Return the [x, y] coordinate for the center point of the cell that contains the specified text.  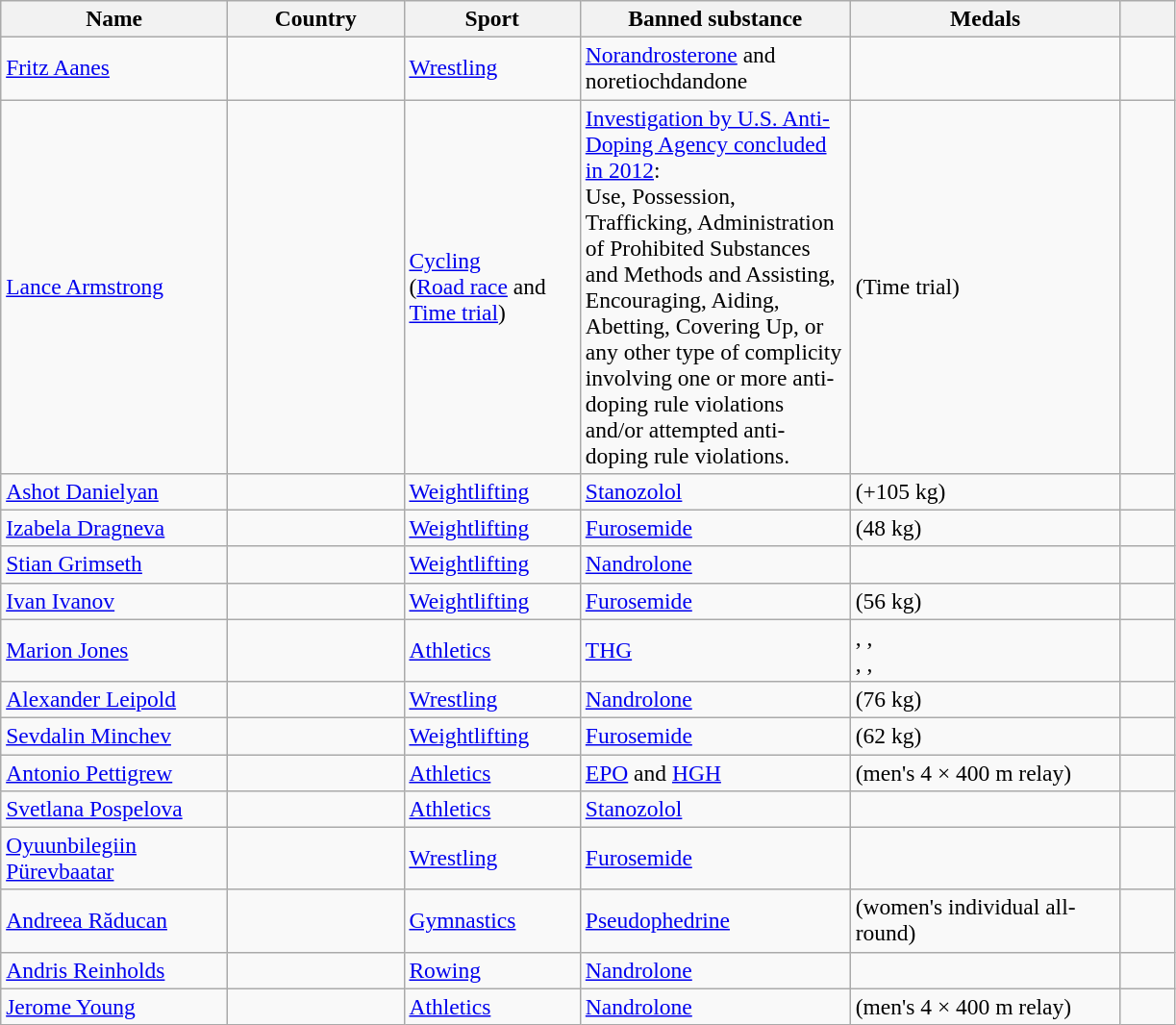
Lance Armstrong [114, 287]
Ashot Danielyan [114, 491]
Cycling (Road race and Time trial) [492, 287]
THG [715, 650]
EPO and HGH [715, 772]
Name [114, 18]
Banned substance [715, 18]
(48 kg) [985, 528]
, , , , [985, 650]
Fritz Aanes [114, 67]
Marion Jones [114, 650]
Country [315, 18]
(76 kg) [985, 699]
Sport [492, 18]
Alexander Leipold [114, 699]
Rowing [492, 970]
Izabela Dragneva [114, 528]
Gymnastics [492, 921]
Medals [985, 18]
(56 kg) [985, 601]
Andris Reinholds [114, 970]
Sevdalin Minchev [114, 736]
Svetlana Pospelova [114, 809]
Ivan Ivanov [114, 601]
Oyuunbilegiin Pürevbaatar [114, 858]
Pseudophedrine [715, 921]
Antonio Pettigrew [114, 772]
(women's individual all-round) [985, 921]
(62 kg) [985, 736]
Jerome Young [114, 1007]
Stian Grimseth [114, 564]
Andreea Răducan [114, 921]
(Time trial) [985, 287]
(+105 kg) [985, 491]
Norandrosterone and noretiochdandone [715, 67]
